Pinpoint the cell where the given text exists, returning its (x, y) midpoint coordinate. 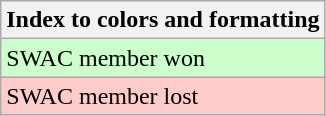
SWAC member won (163, 58)
SWAC member lost (163, 96)
Index to colors and formatting (163, 20)
